Return the (X, Y) coordinate for the center point of the cell that contains the specified text.  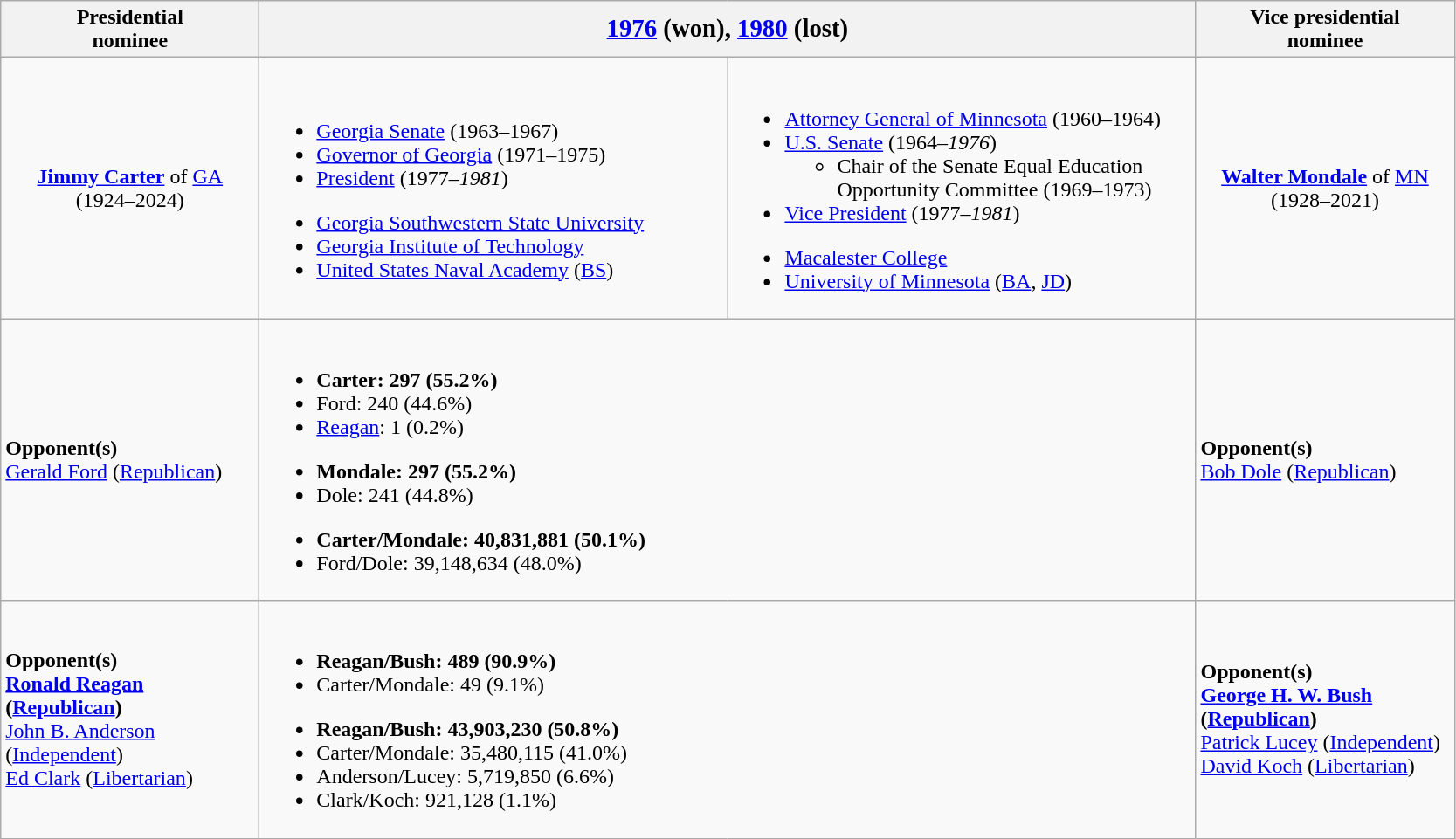
Vice presidentialnominee (1325, 30)
Presidentialnominee (130, 30)
Jimmy Carter of GA(1924–2024) (130, 189)
Opponent(s)Gerald Ford (Republican) (130, 459)
Walter Mondale of MN(1928–2021) (1325, 189)
Opponent(s)Ronald Reagan (Republican)John B. Anderson (Independent)Ed Clark (Libertarian) (130, 719)
Opponent(s)Bob Dole (Republican) (1325, 459)
Opponent(s)George H. W. Bush (Republican)Patrick Lucey (Independent)David Koch (Libertarian) (1325, 719)
1976 (won), 1980 (lost) (728, 30)
